Find where the given text appears and provide that cell's center as (X, Y) coordinate. 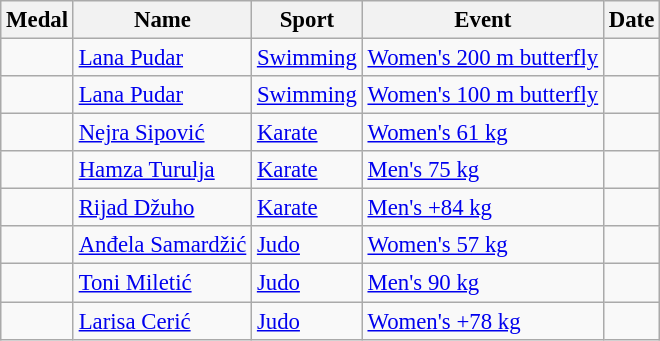
Men's +84 kg (482, 208)
Rijad Džuho (162, 208)
Date (631, 20)
Anđela Samardžić (162, 245)
Event (482, 20)
Sport (308, 20)
Women's +78 kg (482, 321)
Medal (38, 20)
Women's 57 kg (482, 245)
Nejra Sipović (162, 133)
Men's 75 kg (482, 170)
Larisa Cerić (162, 321)
Hamza Turulja (162, 170)
Men's 90 kg (482, 283)
Women's 100 m butterfly (482, 95)
Women's 200 m butterfly (482, 58)
Women's 61 kg (482, 133)
Toni Miletić (162, 283)
Name (162, 20)
